Identify which cell holds the provided text, then report its [X, Y] central coordinate. 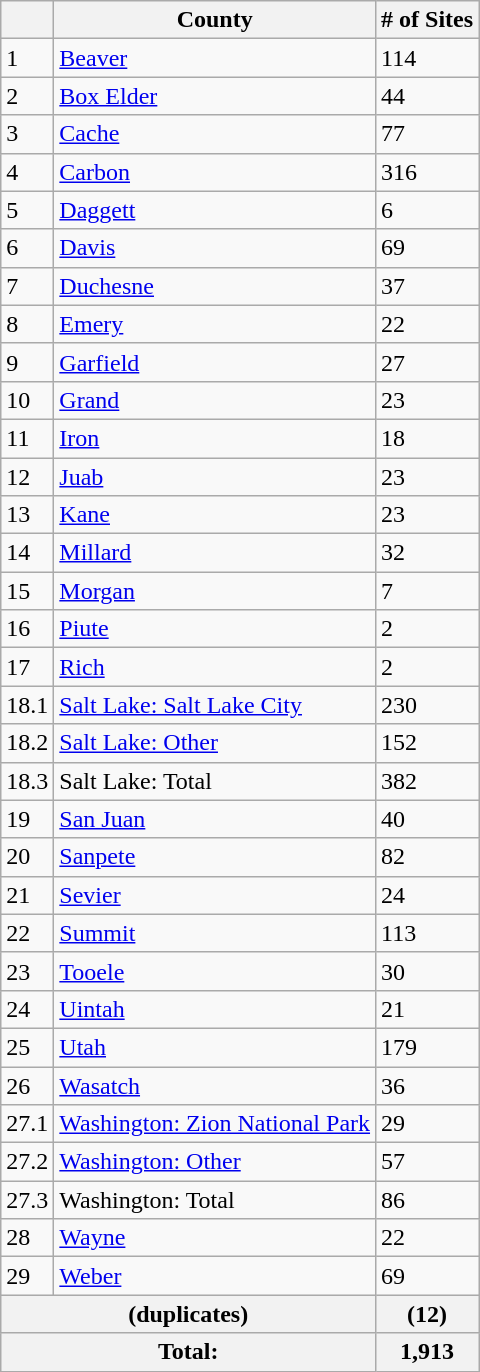
Duchesne [215, 286]
Salt Lake: Total [215, 781]
Emery [215, 324]
Washington: Other [215, 1162]
18.3 [28, 781]
Wasatch [215, 1085]
Weber [215, 1276]
Tooele [215, 971]
18.1 [28, 705]
44 [428, 96]
5 [28, 210]
Uintah [215, 1009]
Cache [215, 134]
Summit [215, 933]
Millard [215, 553]
179 [428, 1047]
Iron [215, 438]
Box Elder [215, 96]
14 [28, 553]
113 [428, 933]
57 [428, 1162]
Morgan [215, 591]
Daggett [215, 210]
San Juan [215, 819]
Sanpete [215, 857]
382 [428, 781]
Salt Lake: Salt Lake City [215, 705]
28 [28, 1238]
86 [428, 1200]
10 [28, 400]
Piute [215, 629]
1,913 [428, 1352]
15 [28, 591]
Garfield [215, 362]
(12) [428, 1314]
Juab [215, 477]
40 [428, 819]
82 [428, 857]
Beaver [215, 58]
18 [428, 438]
27.1 [28, 1124]
27.2 [28, 1162]
13 [28, 515]
11 [28, 438]
Rich [215, 667]
25 [28, 1047]
4 [28, 172]
(duplicates) [188, 1314]
Kane [215, 515]
114 [428, 58]
Grand [215, 400]
316 [428, 172]
16 [28, 629]
Washington: Total [215, 1200]
3 [28, 134]
230 [428, 705]
26 [28, 1085]
12 [28, 477]
152 [428, 743]
Salt Lake: Other [215, 743]
Sevier [215, 895]
County [215, 20]
37 [428, 286]
1 [28, 58]
8 [28, 324]
19 [28, 819]
32 [428, 553]
17 [28, 667]
Wayne [215, 1238]
77 [428, 134]
20 [28, 857]
Total: [188, 1352]
9 [28, 362]
Davis [215, 248]
18.2 [28, 743]
# of Sites [428, 20]
27.3 [28, 1200]
Utah [215, 1047]
Washington: Zion National Park [215, 1124]
30 [428, 971]
36 [428, 1085]
27 [428, 362]
Carbon [215, 172]
